Find where the given text appears and provide that cell's center as [X, Y] coordinate. 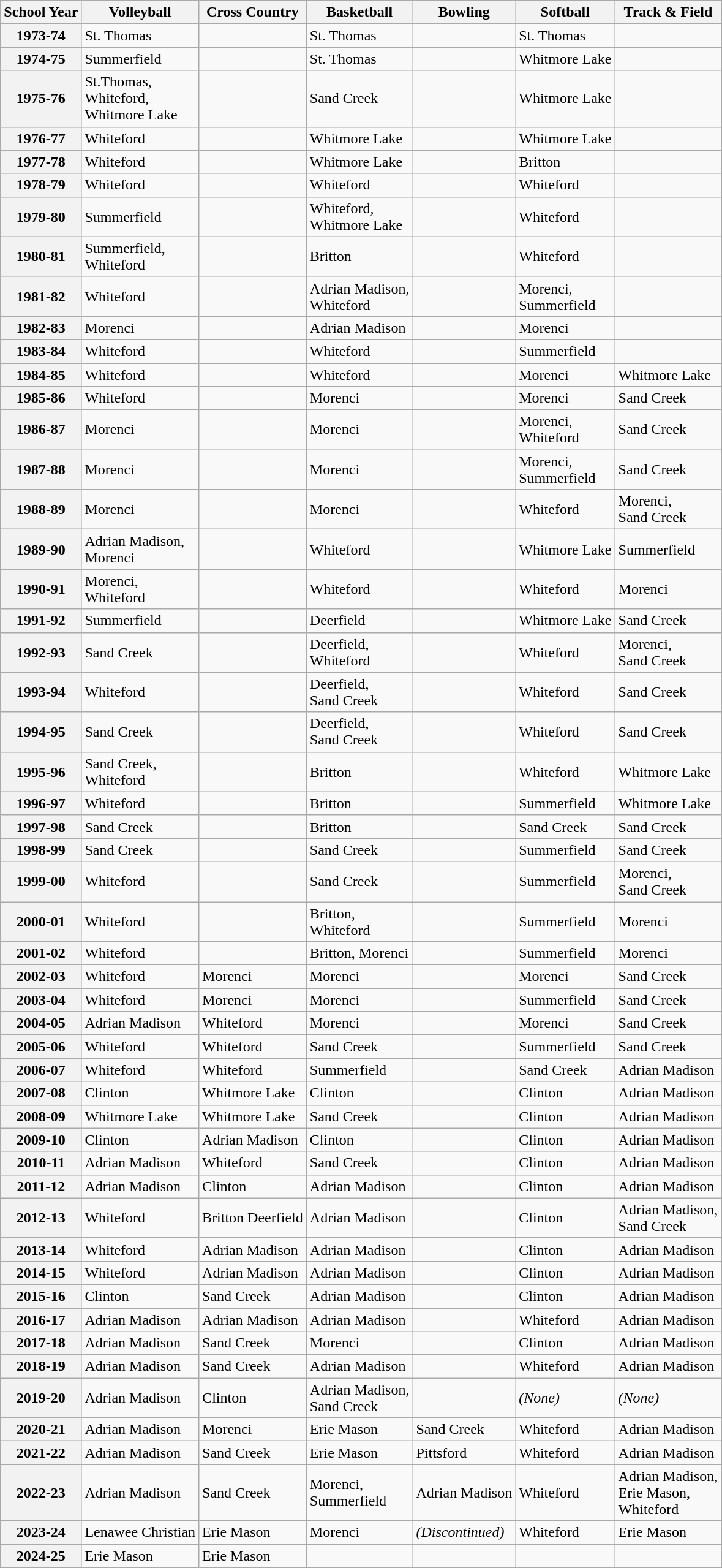
1986-87 [41, 430]
1991-92 [41, 621]
2012-13 [41, 1218]
Basketball [359, 12]
2023-24 [41, 1532]
1995-96 [41, 772]
1979-80 [41, 217]
2004-05 [41, 1023]
Summerfield,Whiteford [140, 256]
1980-81 [41, 256]
2021-22 [41, 1453]
Pittsford [464, 1453]
2010-11 [41, 1163]
1997-98 [41, 827]
1988-89 [41, 510]
1976-77 [41, 138]
2015-16 [41, 1296]
Volleyball [140, 12]
2006-07 [41, 1070]
1981-82 [41, 297]
2009-10 [41, 1140]
Britton,Whiteford [359, 922]
2019-20 [41, 1398]
2014-15 [41, 1273]
Adrian Madison,Whiteford [359, 297]
Deerfield [359, 621]
1977-78 [41, 162]
1989-90 [41, 549]
1983-84 [41, 351]
2005-06 [41, 1047]
2007-08 [41, 1093]
2024-25 [41, 1556]
1996-97 [41, 803]
St.Thomas,Whiteford,Whitmore Lake [140, 99]
2016-17 [41, 1319]
2011-12 [41, 1186]
2000-01 [41, 922]
Bowling [464, 12]
2013-14 [41, 1249]
1974-75 [41, 59]
Britton Deerfield [253, 1218]
2017-18 [41, 1343]
Lenawee Christian [140, 1532]
1998-99 [41, 850]
1999-00 [41, 881]
1984-85 [41, 374]
Adrian Madison,Erie Mason,Whiteford [668, 1493]
Adrian Madison,Morenci [140, 549]
1992-93 [41, 652]
1982-83 [41, 328]
Whiteford,Whitmore Lake [359, 217]
2020-21 [41, 1430]
School Year [41, 12]
Cross Country [253, 12]
2008-09 [41, 1116]
1985-86 [41, 398]
(Discontinued) [464, 1532]
1990-91 [41, 589]
2003-04 [41, 1000]
Softball [565, 12]
1973-74 [41, 36]
2018-19 [41, 1366]
1975-76 [41, 99]
1994-95 [41, 732]
Sand Creek,Whiteford [140, 772]
2022-23 [41, 1493]
1993-94 [41, 692]
Britton, Morenci [359, 953]
2001-02 [41, 953]
1978-79 [41, 185]
2002-03 [41, 977]
1987-88 [41, 469]
Track & Field [668, 12]
Deerfield,Whiteford [359, 652]
